Find where the given text appears and provide that cell's center as (X, Y) coordinate. 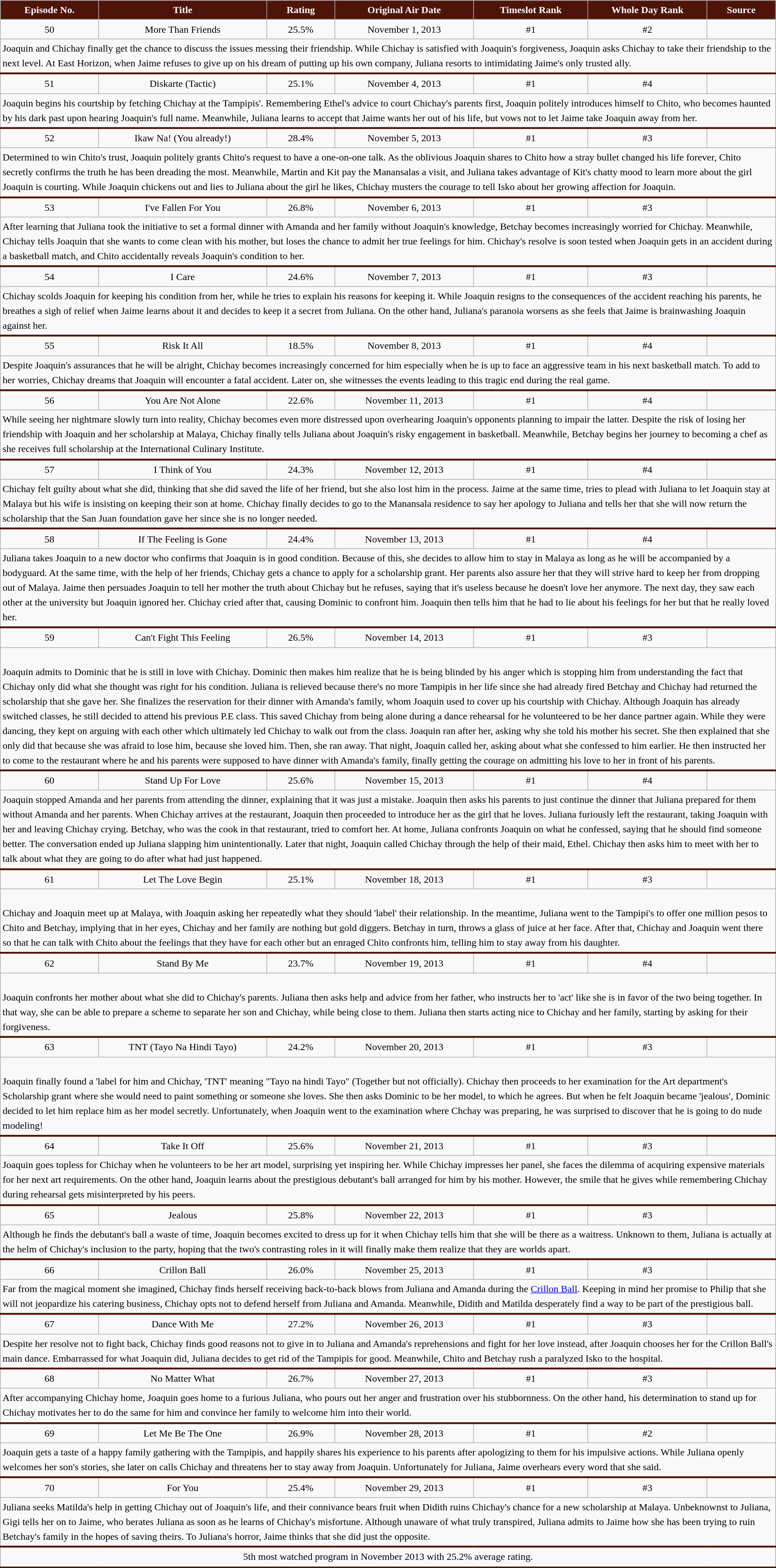
November 18, 2013 (404, 879)
26.8% (301, 207)
I Care (183, 277)
November 1, 2013 (404, 29)
November 14, 2013 (404, 637)
November 13, 2013 (404, 539)
No Matter What (183, 1379)
More Than Friends (183, 29)
Original Air Date (404, 10)
54 (50, 277)
For You (183, 1488)
58 (50, 539)
November 28, 2013 (404, 1433)
Crillon Ball (183, 1269)
November 19, 2013 (404, 963)
24.2% (301, 1047)
November 21, 2013 (404, 1145)
60 (50, 780)
64 (50, 1145)
62 (50, 963)
22.6% (301, 400)
66 (50, 1269)
November 12, 2013 (404, 469)
18.5% (301, 346)
65 (50, 1215)
68 (50, 1379)
59 (50, 637)
5th most watched program in November 2013 with 25.2% average rating. (388, 1557)
50 (50, 29)
24.3% (301, 469)
November 4, 2013 (404, 84)
Dance With Me (183, 1324)
November 25, 2013 (404, 1269)
Whole Day Rank (647, 10)
Let Me Be The One (183, 1433)
67 (50, 1324)
November 20, 2013 (404, 1047)
November 8, 2013 (404, 346)
Diskarte (Tactic) (183, 84)
23.7% (301, 963)
53 (50, 207)
61 (50, 879)
57 (50, 469)
Let The Love Begin (183, 879)
25.8% (301, 1215)
26.5% (301, 637)
November 15, 2013 (404, 780)
November 11, 2013 (404, 400)
Timeslot Rank (531, 10)
November 22, 2013 (404, 1215)
Risk It All (183, 346)
Ikaw Na! (You already!) (183, 138)
24.6% (301, 277)
Jealous (183, 1215)
55 (50, 346)
Source (742, 10)
Episode No. (50, 10)
TNT (Tayo Na Hindi Tayo) (183, 1047)
25.4% (301, 1488)
27.2% (301, 1324)
26.9% (301, 1433)
November 26, 2013 (404, 1324)
You Are Not Alone (183, 400)
Title (183, 10)
70 (50, 1488)
25.5% (301, 29)
November 29, 2013 (404, 1488)
Stand Up For Love (183, 780)
November 6, 2013 (404, 207)
I've Fallen For You (183, 207)
November 27, 2013 (404, 1379)
Stand By Me (183, 963)
I Think of You (183, 469)
24.4% (301, 539)
52 (50, 138)
63 (50, 1047)
If The Feeling is Gone (183, 539)
69 (50, 1433)
51 (50, 84)
Can't Fight This Feeling (183, 637)
26.7% (301, 1379)
Take It Off (183, 1145)
26.0% (301, 1269)
56 (50, 400)
28.4% (301, 138)
November 7, 2013 (404, 277)
Rating (301, 10)
November 5, 2013 (404, 138)
